Provide the (x, y) coordinate of the cell's center where the given text is located.  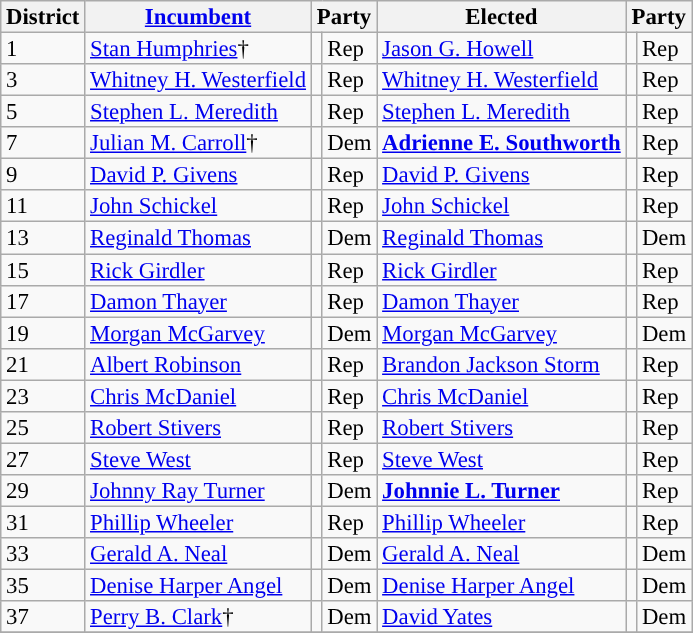
District (43, 17)
11 (43, 206)
31 (43, 522)
Incumbent (198, 17)
Johnnie L. Turner (502, 491)
Julian M. Carroll† (198, 143)
15 (43, 270)
27 (43, 459)
Jason G. Howell (502, 49)
23 (43, 396)
19 (43, 333)
Adrienne E. Southworth (502, 143)
21 (43, 364)
37 (43, 617)
13 (43, 238)
35 (43, 586)
Elected (502, 17)
Johnny Ray Turner (198, 491)
29 (43, 491)
1 (43, 49)
David Yates (502, 617)
33 (43, 554)
25 (43, 428)
Perry B. Clark† (198, 617)
5 (43, 112)
Stan Humphries† (198, 49)
Brandon Jackson Storm (502, 364)
9 (43, 175)
17 (43, 301)
7 (43, 143)
Albert Robinson (198, 364)
3 (43, 80)
